Output the (x, y) coordinate of the center of the cell containing the given text.  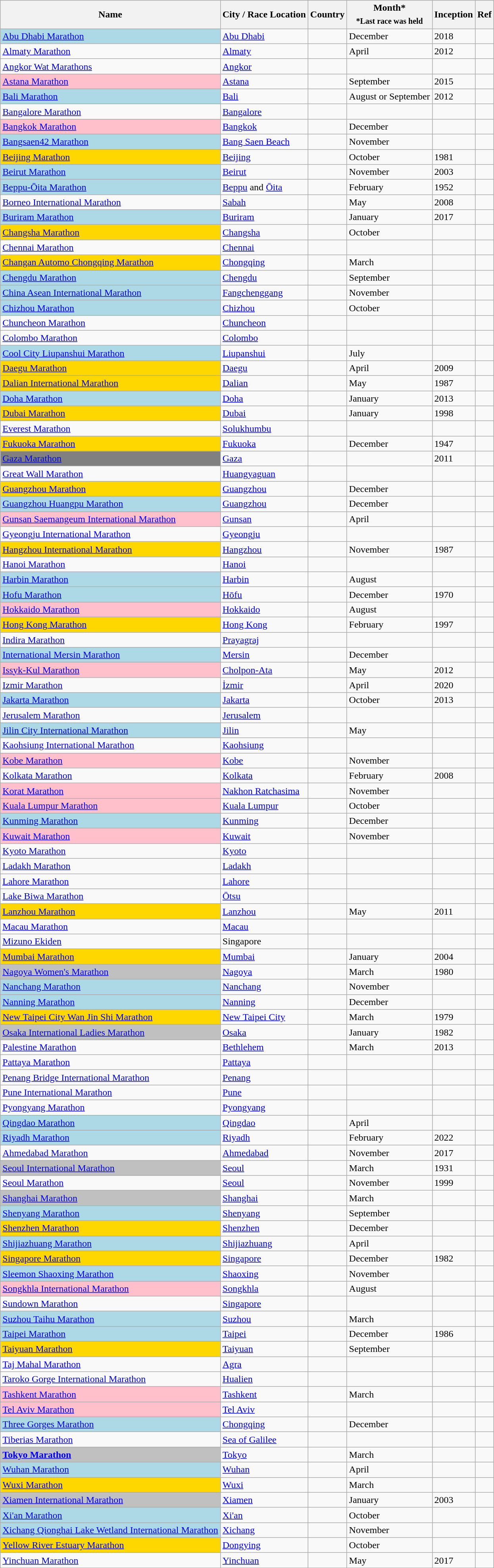
Jerusalem (264, 715)
Jilin City International Marathon (110, 730)
Fangchenggang (264, 293)
Yinchuan (264, 1560)
Shijiazhuang Marathon (110, 1243)
Mumbai Marathon (110, 957)
Gyeongju (264, 534)
Penang Bridge International Marathon (110, 1077)
Sleemon Shaoxing Marathon (110, 1273)
Tokyo (264, 1455)
Bethlehem (264, 1047)
July (390, 353)
China Asean International Marathon (110, 293)
Xi'an Marathon (110, 1515)
Wuxi Marathon (110, 1485)
Tel Aviv Marathon (110, 1409)
Changsha Marathon (110, 232)
1952 (454, 187)
Jilin (264, 730)
Jerusalem Marathon (110, 715)
Taj Mahal Marathon (110, 1364)
1997 (454, 625)
Wuhan (264, 1470)
Fukuoka (264, 444)
Changsha (264, 232)
Chizhou (264, 308)
Kyoto Marathon (110, 851)
Angkor Wat Marathons (110, 66)
Beijing (264, 157)
1980 (454, 972)
Doha (264, 398)
International Mersin Marathon (110, 655)
Month**Last race was held (390, 14)
Tashkent (264, 1394)
Ladakh Marathon (110, 866)
Dubai (264, 414)
Astana Marathon (110, 81)
Qingdao (264, 1123)
Taiyuan (264, 1349)
Wuhan Marathon (110, 1470)
1979 (454, 1017)
Shenyang Marathon (110, 1213)
Nakhon Ratchasima (264, 791)
Solukhumbu (264, 429)
Lake Biwa Marathon (110, 896)
Osaka International Ladies Marathon (110, 1032)
Huangyaguan (264, 474)
Wuxi (264, 1485)
Hofu Marathon (110, 594)
Qingdao Marathon (110, 1123)
2020 (454, 685)
Penang (264, 1077)
Korat Marathon (110, 791)
Dubai Marathon (110, 414)
Taipei (264, 1334)
Osaka (264, 1032)
Colombo (264, 338)
Cool City Liupanshui Marathon (110, 353)
Pattaya Marathon (110, 1062)
Seoul International Marathon (110, 1168)
Nanchang (264, 987)
Nagoya (264, 972)
Colombo Marathon (110, 338)
Hualien (264, 1379)
2018 (454, 36)
1998 (454, 414)
Seoul Marathon (110, 1183)
Borneo International Marathon (110, 202)
Xichang Qionghai Lake Wetland International Marathon (110, 1530)
Bang Saen Beach (264, 142)
Izmir Marathon (110, 685)
Almaty Marathon (110, 51)
Nanning Marathon (110, 1002)
Jakarta (264, 700)
Kuwait (264, 836)
Beppu-Ōita Marathon (110, 187)
Doha Marathon (110, 398)
2009 (454, 368)
Hōfu (264, 594)
Daegu (264, 368)
Dongying (264, 1545)
Yinchuan Marathon (110, 1560)
Hokkaido (264, 609)
Gaza Marathon (110, 459)
Dalian (264, 383)
Shenzhen Marathon (110, 1228)
2022 (454, 1138)
Kunming Marathon (110, 821)
Changan Automo Chongqing Marathon (110, 262)
Kyoto (264, 851)
Kobe Marathon (110, 760)
Kuwait Marathon (110, 836)
Hokkaido Marathon (110, 609)
Lahore (264, 881)
Suzhou Taihu Marathon (110, 1319)
Chennai Marathon (110, 247)
Abu Dhabi Marathon (110, 36)
Chengdu Marathon (110, 278)
Bangsaen42 Marathon (110, 142)
Taroko Gorge International Marathon (110, 1379)
Almaty (264, 51)
Bangalore Marathon (110, 111)
Taipei Marathon (110, 1334)
Gunsan Saemangeum International Marathon (110, 519)
Bangkok Marathon (110, 126)
Bali Marathon (110, 96)
Kuala Lumpur Marathon (110, 806)
Ref (484, 14)
Shanghai Marathon (110, 1198)
Guangzhou Huangpu Marathon (110, 504)
Great Wall Marathon (110, 474)
Xiamen (264, 1500)
August or September (390, 96)
Bali (264, 96)
Guangzhou Marathon (110, 489)
Songkhla (264, 1288)
Lanzhou (264, 911)
Buriram (264, 217)
Shenzhen (264, 1228)
Shijiazhuang (264, 1243)
Mumbai (264, 957)
Everest Marathon (110, 429)
Lahore Marathon (110, 881)
Daegu Marathon (110, 368)
Ōtsu (264, 896)
Xichang (264, 1530)
Pune International Marathon (110, 1092)
Issyk-Kul Marathon (110, 670)
Nagoya Women's Marathon (110, 972)
Bangkok (264, 126)
Chennai (264, 247)
Hangzhou (264, 549)
İzmir (264, 685)
Sabah (264, 202)
Hong Kong Marathon (110, 625)
Chuncheon (264, 323)
Hanoi Marathon (110, 564)
Chuncheon Marathon (110, 323)
New Taipei City Wan Jin Shi Marathon (110, 1017)
Mizuno Ekiden (110, 942)
Xi'an (264, 1515)
Prayagraj (264, 640)
Kolkata (264, 775)
1970 (454, 594)
Fukuoka Marathon (110, 444)
Pyongyang (264, 1108)
Country (327, 14)
Buriram Marathon (110, 217)
Nanning (264, 1002)
Lanzhou Marathon (110, 911)
Tel Aviv (264, 1409)
Liupanshui (264, 353)
Kuala Lumpur (264, 806)
Tiberias Marathon (110, 1440)
Songkhla International Marathon (110, 1288)
Ladakh (264, 866)
Nanchang Marathon (110, 987)
Indira Marathon (110, 640)
Gaza (264, 459)
Sea of Galilee (264, 1440)
Shaoxing (264, 1273)
Singapore Marathon (110, 1258)
Pyongyang Marathon (110, 1108)
Gyeongju International Marathon (110, 534)
Name (110, 14)
Macau (264, 927)
Angkor (264, 66)
City / Race Location (264, 14)
Chizhou Marathon (110, 308)
1999 (454, 1183)
Taiyuan Marathon (110, 1349)
Abu Dhabi (264, 36)
2004 (454, 957)
New Taipei City (264, 1017)
Hong Kong (264, 625)
Beppu and Ōita (264, 187)
Yellow River Estuary Marathon (110, 1545)
Ahmedabad (264, 1153)
Gunsan (264, 519)
Jakarta Marathon (110, 700)
Mersin (264, 655)
Cholpon-Ata (264, 670)
Sundown Marathon (110, 1304)
Inception (454, 14)
Astana (264, 81)
Palestine Marathon (110, 1047)
Three Gorges Marathon (110, 1424)
Beirut Marathon (110, 172)
Hanoi (264, 564)
Macau Marathon (110, 927)
Pune (264, 1092)
Beijing Marathon (110, 157)
Kunming (264, 821)
1981 (454, 157)
Bangalore (264, 111)
Riyadh (264, 1138)
Shenyang (264, 1213)
1947 (454, 444)
Kobe (264, 760)
Harbin Marathon (110, 579)
Agra (264, 1364)
Ahmedabad Marathon (110, 1153)
Chengdu (264, 278)
1931 (454, 1168)
Tokyo Marathon (110, 1455)
Xiamen International Marathon (110, 1500)
Kaohsiung International Marathon (110, 745)
Kolkata Marathon (110, 775)
Kaohsiung (264, 745)
Harbin (264, 579)
Beirut (264, 172)
1986 (454, 1334)
Shanghai (264, 1198)
Riyadh Marathon (110, 1138)
Hangzhou International Marathon (110, 549)
Suzhou (264, 1319)
Dalian International Marathon (110, 383)
2015 (454, 81)
Pattaya (264, 1062)
Tashkent Marathon (110, 1394)
